Output the [x, y] coordinate of the center of the cell containing the given text.  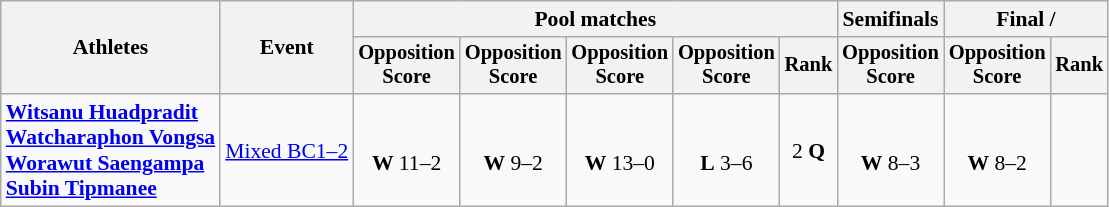
Semifinals [890, 19]
W 8–2 [998, 150]
L 3–6 [726, 150]
Event [286, 48]
Witsanu Huadpradit Watcharaphon Vongsa Worawut Saengampa Subin Tipmanee [110, 150]
Pool matches [595, 19]
2 Q [809, 150]
W 13–0 [620, 150]
Athletes [110, 48]
W 8–3 [890, 150]
Mixed BC1–2 [286, 150]
Final / [1026, 19]
W 11–2 [406, 150]
W 9–2 [514, 150]
